Search for the cell housing the specified text and yield its (X, Y) center coordinate. 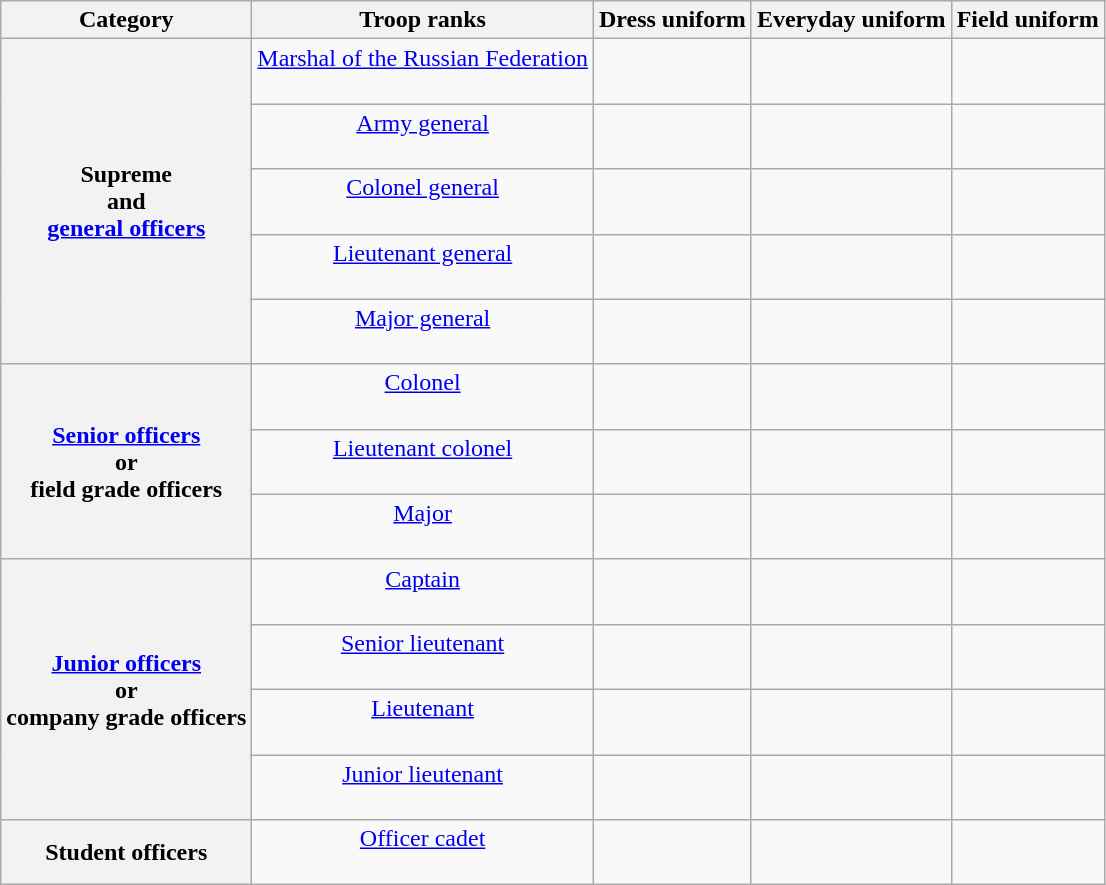
Senior officersorfield grade officers (126, 462)
Everyday uniform (851, 20)
Field uniform (1028, 20)
Captain (423, 592)
Colonel general (423, 202)
Category (126, 20)
Dress uniform (672, 20)
Colonel (423, 396)
Senior lieutenant (423, 656)
Troop ranks (423, 20)
Student officers (126, 852)
Junior lieutenant (423, 786)
Junior officersorcompany grade officers (126, 689)
Lieutenant (423, 722)
Supreme andgeneral officers (126, 202)
Major general (423, 332)
Lieutenant general (423, 266)
Army general (423, 136)
Marshal of the Russian Federation (423, 72)
Officer cadet (423, 852)
Major (423, 526)
Lieutenant colonel (423, 462)
